Capture the cell that displays the provided text and extract its (x, y) central coordinate. 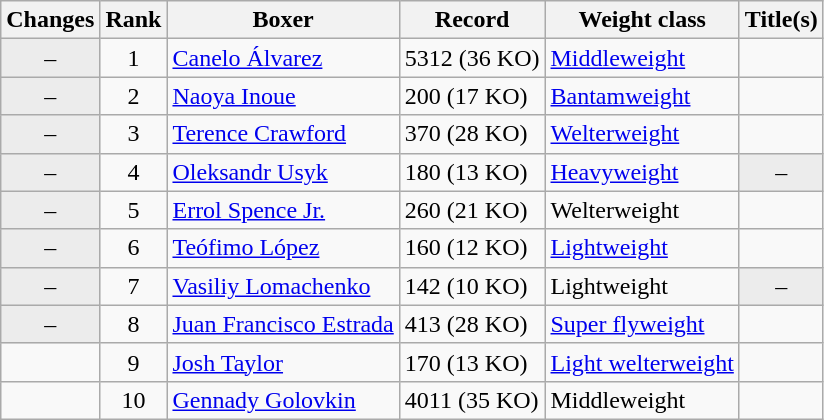
Teófimo López (283, 248)
Record (472, 20)
Terence Crawford (283, 134)
160 (12 KO) (472, 248)
Changes (50, 20)
5312 (36 KO) (472, 58)
200 (17 KO) (472, 96)
Josh Taylor (283, 362)
413 (28 KO) (472, 324)
4 (134, 172)
Rank (134, 20)
2 (134, 96)
Title(s) (781, 20)
Boxer (283, 20)
Heavyweight (642, 172)
Juan Francisco Estrada (283, 324)
260 (21 KO) (472, 210)
Light welterweight (642, 362)
4011 (35 KO) (472, 400)
Errol Spence Jr. (283, 210)
370 (28 KO) (472, 134)
5 (134, 210)
Super flyweight (642, 324)
3 (134, 134)
Oleksandr Usyk (283, 172)
10 (134, 400)
8 (134, 324)
Weight class (642, 20)
142 (10 KO) (472, 286)
180 (13 KO) (472, 172)
Naoya Inoue (283, 96)
170 (13 KO) (472, 362)
Vasiliy Lomachenko (283, 286)
6 (134, 248)
9 (134, 362)
7 (134, 286)
1 (134, 58)
Gennady Golovkin (283, 400)
Bantamweight (642, 96)
Canelo Álvarez (283, 58)
